Provide the [X, Y] coordinate of the cell's center where the given text is located.  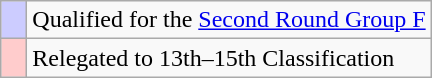
Relegated to 13th–15th Classification [229, 58]
Qualified for the Second Round Group F [229, 20]
